Detect which cell encompasses the target text, then output its [x, y] center coordinate. 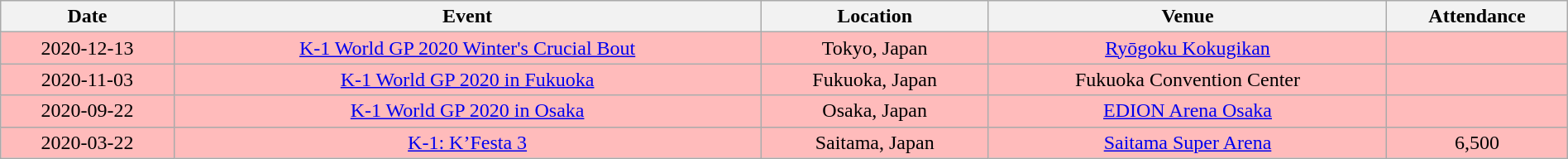
Venue [1188, 17]
Fukuoka, Japan [875, 79]
Saitama, Japan [875, 142]
Tokyo, Japan [875, 48]
Location [875, 17]
Date [88, 17]
Event [467, 17]
2020-03-22 [88, 142]
Fukuoka Convention Center [1188, 79]
6,500 [1477, 142]
K-1 World GP 2020 in Osaka [467, 111]
K-1 World GP 2020 in Fukuoka [467, 79]
EDION Arena Osaka [1188, 111]
K-1 World GP 2020 Winter's Crucial Bout [467, 48]
2020-11-03 [88, 79]
Osaka, Japan [875, 111]
Attendance [1477, 17]
Saitama Super Arena [1188, 142]
Ryōgoku Kokugikan [1188, 48]
K-1: K’Festa 3 [467, 142]
2020-09-22 [88, 111]
2020-12-13 [88, 48]
